Capture the cell that displays the provided text and extract its (x, y) central coordinate. 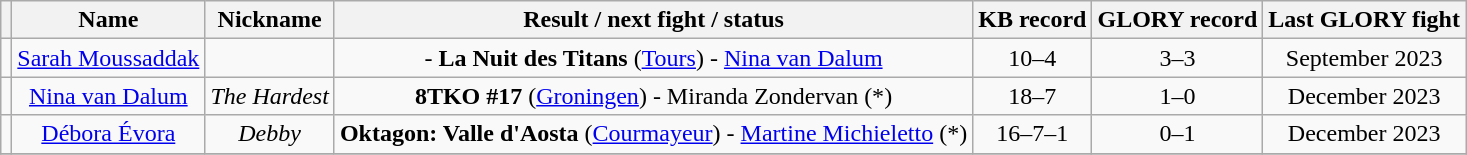
GLORY record (1178, 20)
KB record (1032, 20)
3–3 (1178, 58)
Nickname (270, 20)
8TKO #17 (Groningen) - Miranda Zondervan (*) (653, 96)
Sarah Moussaddak (108, 58)
Last GLORY fight (1364, 20)
Result / next fight / status (653, 20)
1–0 (1178, 96)
The Hardest (270, 96)
Nina van Dalum (108, 96)
Débora Évora (108, 134)
0–1 (1178, 134)
Name (108, 20)
Debby (270, 134)
16–7–1 (1032, 134)
10–4 (1032, 58)
Oktagon: Valle d'Aosta (Courmayeur) - Martine Michieletto (*) (653, 134)
September 2023 (1364, 58)
18–7 (1032, 96)
- La Nuit des Titans (Tours) - Nina van Dalum (653, 58)
